Return [X, Y] of the center of cell containing provided text 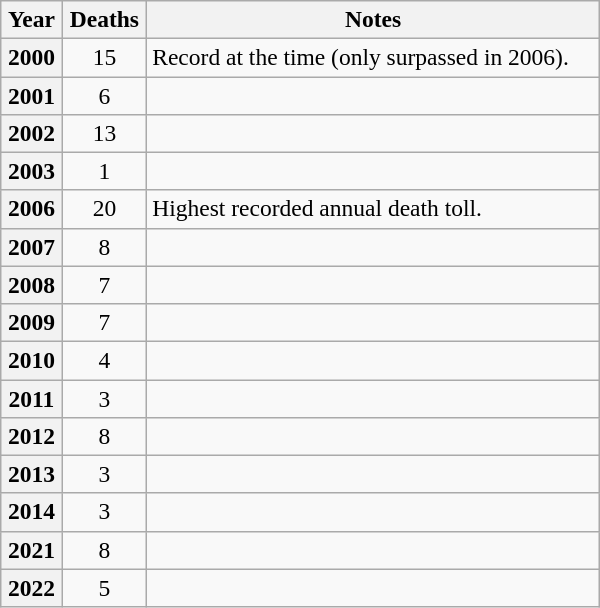
2007 [32, 247]
Year [32, 19]
2021 [32, 550]
2000 [32, 57]
2006 [32, 209]
4 [104, 360]
2012 [32, 436]
Highest recorded annual death toll. [373, 209]
2011 [32, 398]
2022 [32, 588]
20 [104, 209]
Deaths [104, 19]
5 [104, 588]
2001 [32, 95]
1 [104, 171]
6 [104, 95]
2010 [32, 360]
2014 [32, 512]
2013 [32, 474]
13 [104, 133]
2002 [32, 133]
2003 [32, 171]
Record at the time (only surpassed in 2006). [373, 57]
15 [104, 57]
2008 [32, 285]
2009 [32, 322]
Notes [373, 19]
